Determine the (x, y) coordinate at the center of the cell enclosing the given text.  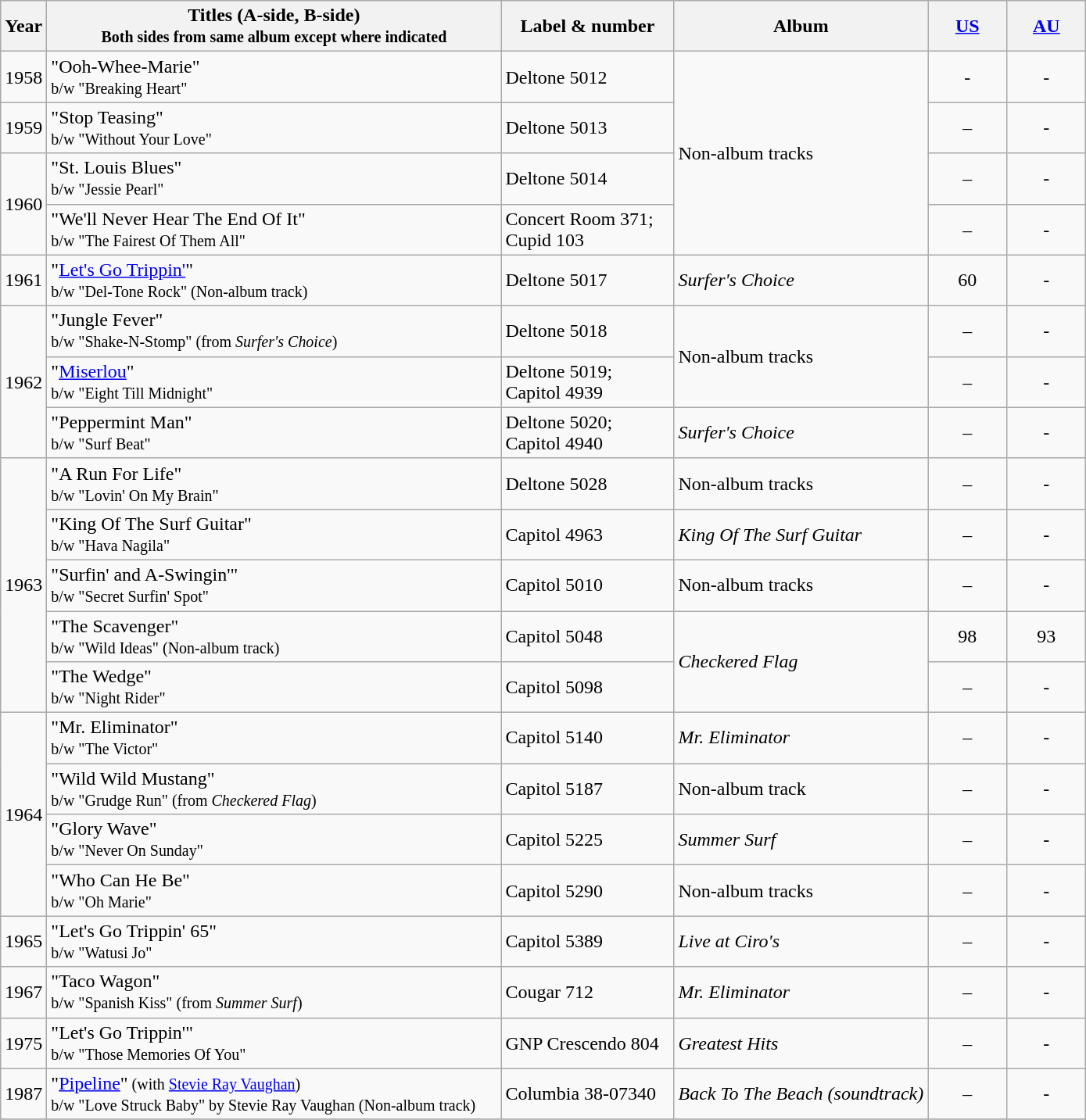
US (968, 27)
60 (968, 280)
"Ooh-Whee-Marie"b/w "Breaking Heart" (274, 77)
Capitol 4963 (588, 535)
93 (1046, 636)
Capitol 5010 (588, 585)
"Let's Go Trippin' 65"b/w "Watusi Jo" (274, 941)
Titles (A-side, B-side)Both sides from same album except where indicated (274, 27)
"King Of The Surf Guitar"b/w "Hava Nagila" (274, 535)
1962 (23, 381)
Summer Surf (801, 839)
"Jungle Fever"b/w "Shake-N-Stomp" (from Surfer's Choice) (274, 331)
1961 (23, 280)
Live at Ciro's (801, 941)
"Stop Teasing"b/w "Without Your Love" (274, 128)
Album (801, 27)
"A Run For Life"b/w "Lovin' On My Brain" (274, 483)
King Of The Surf Guitar (801, 535)
"Glory Wave"b/w "Never On Sunday" (274, 839)
Capitol 5290 (588, 891)
Deltone 5020; Capitol 4940 (588, 433)
"St. Louis Blues"b/w "Jessie Pearl" (274, 178)
Capitol 5187 (588, 789)
Cougar 712 (588, 993)
Year (23, 27)
1964 (23, 814)
Greatest Hits (801, 1043)
1959 (23, 128)
98 (968, 636)
Non-album track (801, 789)
Checkered Flag (801, 662)
1987 (23, 1094)
"We'll Never Hear The End Of It"b/w "The Fairest Of Them All" (274, 230)
Deltone 5013 (588, 128)
"The Wedge"b/w "Night Rider" (274, 688)
1960 (23, 204)
Deltone 5019; Capitol 4939 (588, 381)
"Surfin' and A-Swingin'"b/w "Secret Surfin' Spot" (274, 585)
Columbia 38-07340 (588, 1094)
Label & number (588, 27)
Capitol 5098 (588, 688)
Deltone 5018 (588, 331)
1958 (23, 77)
Deltone 5014 (588, 178)
1965 (23, 941)
"Miserlou"b/w "Eight Till Midnight" (274, 381)
AU (1046, 27)
Deltone 5012 (588, 77)
Capitol 5389 (588, 941)
"Wild Wild Mustang"b/w "Grudge Run" (from Checkered Flag) (274, 789)
"Let's Go Trippin'"b/w "Those Memories Of You" (274, 1043)
1963 (23, 585)
1967 (23, 993)
1975 (23, 1043)
Deltone 5017 (588, 280)
"The Scavenger"b/w "Wild Ideas" (Non-album track) (274, 636)
Capitol 5225 (588, 839)
"Who Can He Be"b/w "Oh Marie" (274, 891)
"Let's Go Trippin'"b/w "Del-Tone Rock" (Non-album track) (274, 280)
Concert Room 371; Cupid 103 (588, 230)
Capitol 5140 (588, 738)
Deltone 5028 (588, 483)
Back To The Beach (soundtrack) (801, 1094)
Capitol 5048 (588, 636)
"Peppermint Man"b/w "Surf Beat" (274, 433)
"Mr. Eliminator"b/w "The Victor" (274, 738)
"Pipeline" (with Stevie Ray Vaughan)b/w "Love Struck Baby" by Stevie Ray Vaughan (Non-album track) (274, 1094)
GNP Crescendo 804 (588, 1043)
"Taco Wagon"b/w "Spanish Kiss" (from Summer Surf) (274, 993)
